Scan for the cell matching the given text and deliver its (x, y) coordinate at center. 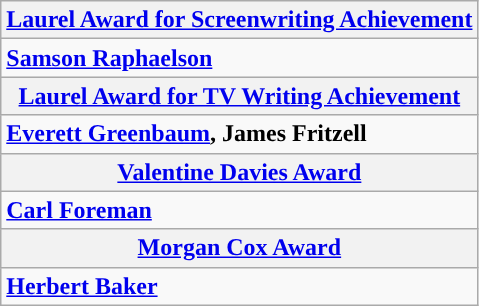
Laurel Award for Screenwriting Achievement (240, 20)
Everett Greenbaum, James Fritzell (240, 134)
Samson Raphaelson (240, 58)
Carl Foreman (240, 210)
Herbert Baker (240, 286)
Valentine Davies Award (240, 172)
Laurel Award for TV Writing Achievement (240, 96)
Morgan Cox Award (240, 248)
